Return the (X, Y) coordinate for the center point of the cell that contains the specified text.  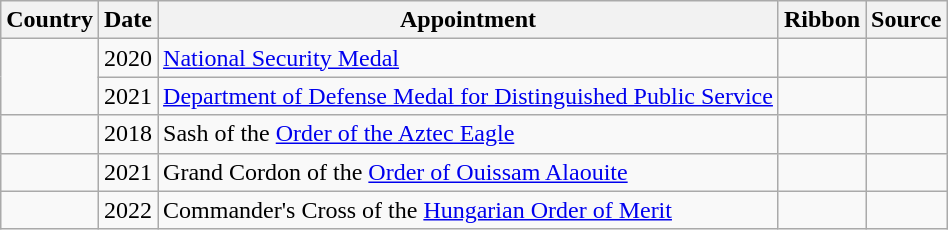
National Security Medal (468, 58)
2020 (128, 58)
Department of Defense Medal for Distinguished Public Service (468, 96)
Ribbon (822, 20)
Commander's Cross of the Hungarian Order of Merit (468, 210)
Source (906, 20)
Appointment (468, 20)
Date (128, 20)
2018 (128, 134)
2022 (128, 210)
Country (50, 20)
Grand Cordon of the Order of Ouissam Alaouite (468, 172)
Sash of the Order of the Aztec Eagle (468, 134)
